Return [X, Y] of the center of cell containing provided text 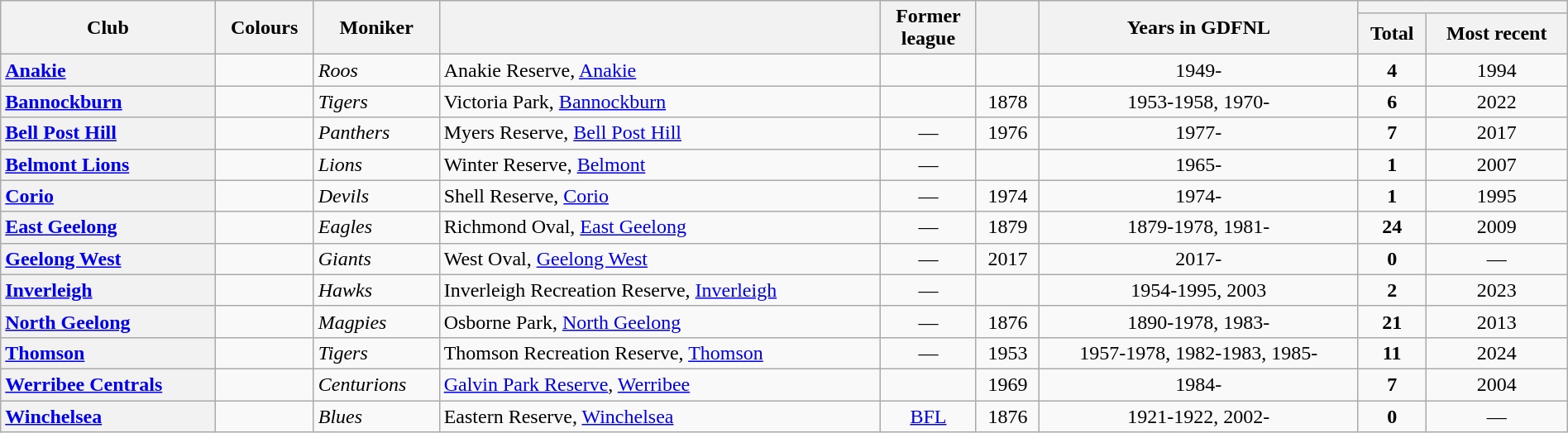
1965- [1198, 164]
1957-1978, 1982-1983, 1985- [1198, 353]
1974 [1007, 196]
Bell Post Hill [108, 133]
Centurions [376, 384]
Eastern Reserve, Winchelsea [660, 416]
Roos [376, 70]
Winter Reserve, Belmont [660, 164]
Blues [376, 416]
Years in GDFNL [1198, 28]
2 [1392, 290]
Moniker [376, 28]
2009 [1497, 227]
North Geelong [108, 321]
1984- [1198, 384]
Panthers [376, 133]
1969 [1007, 384]
Eagles [376, 227]
Belmont Lions [108, 164]
1879-1978, 1981- [1198, 227]
4 [1392, 70]
1994 [1497, 70]
Winchelsea [108, 416]
1921-1922, 2002- [1198, 416]
Galvin Park Reserve, Werribee [660, 384]
11 [1392, 353]
1949- [1198, 70]
Hawks [376, 290]
Corio [108, 196]
Geelong West [108, 259]
2022 [1497, 102]
Inverleigh Recreation Reserve, Inverleigh [660, 290]
2013 [1497, 321]
2017- [1198, 259]
East Geelong [108, 227]
6 [1392, 102]
Osborne Park, North Geelong [660, 321]
1954-1995, 2003 [1198, 290]
2023 [1497, 290]
Giants [376, 259]
Devils [376, 196]
24 [1392, 227]
BFL [929, 416]
1974- [1198, 196]
1953 [1007, 353]
Richmond Oval, East Geelong [660, 227]
1976 [1007, 133]
21 [1392, 321]
Werribee Centrals [108, 384]
Inverleigh [108, 290]
Most recent [1497, 33]
Victoria Park, Bannockburn [660, 102]
1878 [1007, 102]
Club [108, 28]
Magpies [376, 321]
1953-1958, 1970- [1198, 102]
Anakie Reserve, Anakie [660, 70]
Colours [265, 28]
2007 [1497, 164]
Myers Reserve, Bell Post Hill [660, 133]
1890-1978, 1983- [1198, 321]
Anakie [108, 70]
2004 [1497, 384]
1879 [1007, 227]
Bannockburn [108, 102]
Shell Reserve, Corio [660, 196]
Lions [376, 164]
West Oval, Geelong West [660, 259]
Thomson [108, 353]
Total [1392, 33]
1995 [1497, 196]
1977- [1198, 133]
2024 [1497, 353]
Formerleague [929, 28]
Thomson Recreation Reserve, Thomson [660, 353]
